Pinpoint the cell where the given text exists, returning its [x, y] midpoint coordinate. 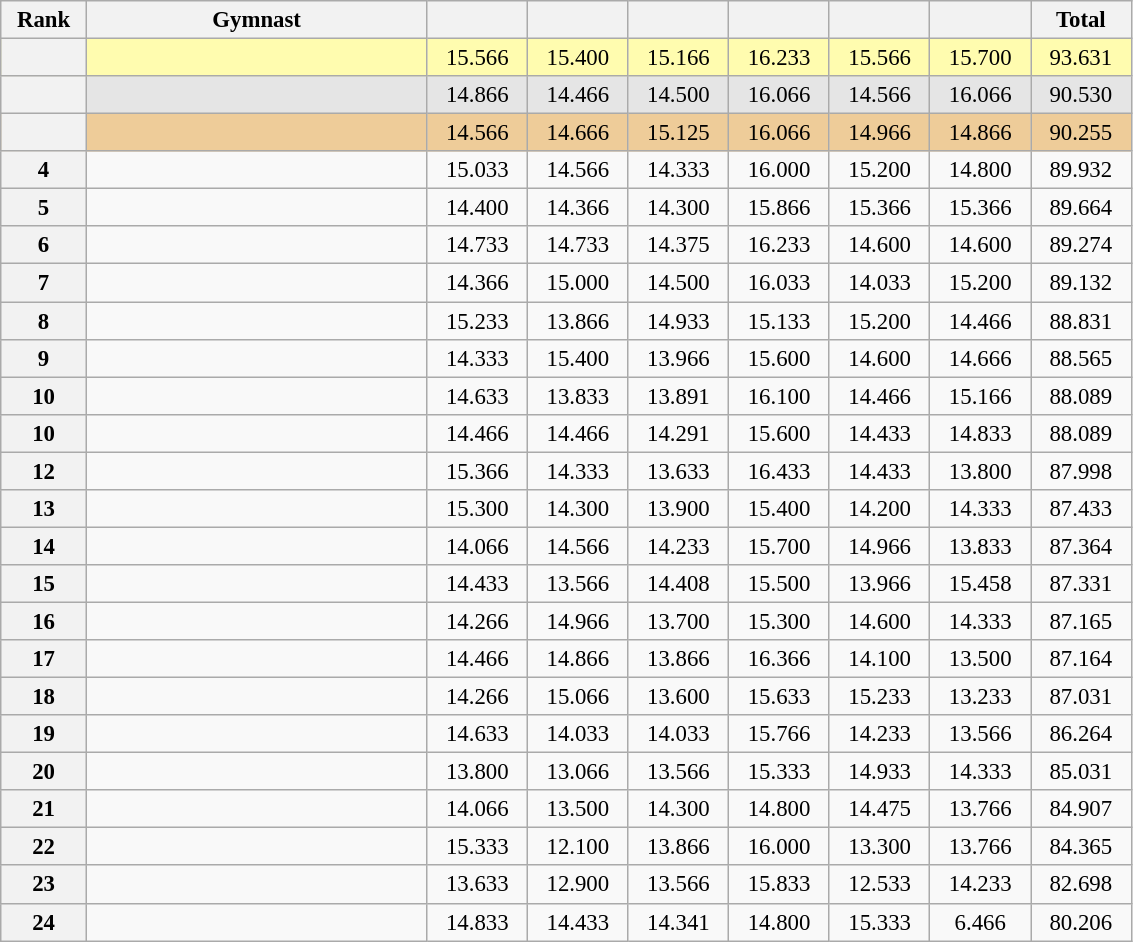
13.900 [678, 509]
87.364 [1080, 546]
15.458 [980, 584]
6 [44, 245]
4 [44, 170]
89.274 [1080, 245]
19 [44, 734]
88.831 [1080, 321]
21 [44, 809]
15.766 [780, 734]
7 [44, 283]
13.891 [678, 396]
14.100 [880, 659]
87.331 [1080, 584]
13.700 [678, 621]
13.233 [980, 697]
13 [44, 509]
14.475 [880, 809]
24 [44, 922]
90.530 [1080, 95]
85.031 [1080, 772]
12.533 [880, 885]
20 [44, 772]
15.500 [780, 584]
13.600 [678, 697]
87.031 [1080, 697]
14.291 [678, 433]
12.900 [578, 885]
89.932 [1080, 170]
80.206 [1080, 922]
12 [44, 471]
14.375 [678, 245]
14.408 [678, 584]
14.341 [678, 922]
12.100 [578, 847]
87.998 [1080, 471]
16.433 [780, 471]
16.033 [780, 283]
82.698 [1080, 885]
22 [44, 847]
87.433 [1080, 509]
13.066 [578, 772]
90.255 [1080, 133]
15.033 [478, 170]
16.366 [780, 659]
Gymnast [256, 20]
16 [44, 621]
89.132 [1080, 283]
93.631 [1080, 58]
14 [44, 546]
8 [44, 321]
Rank [44, 20]
Total [1080, 20]
14.200 [880, 509]
15.633 [780, 697]
89.664 [1080, 208]
15 [44, 584]
15.000 [578, 283]
23 [44, 885]
84.907 [1080, 809]
86.264 [1080, 734]
15.833 [780, 885]
87.165 [1080, 621]
16.100 [780, 396]
9 [44, 358]
15.133 [780, 321]
15.066 [578, 697]
6.466 [980, 922]
13.300 [880, 847]
15.125 [678, 133]
15.866 [780, 208]
88.565 [1080, 358]
87.164 [1080, 659]
84.365 [1080, 847]
18 [44, 697]
17 [44, 659]
5 [44, 208]
14.400 [478, 208]
